Return [X, Y] of the center of cell containing provided text 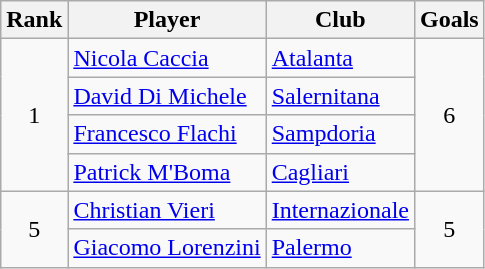
Internazionale [340, 210]
Giacomo Lorenzini [167, 248]
Atalanta [340, 58]
Christian Vieri [167, 210]
Palermo [340, 248]
Cagliari [340, 172]
Goals [449, 20]
Rank [34, 20]
Francesco Flachi [167, 134]
Nicola Caccia [167, 58]
Player [167, 20]
Sampdoria [340, 134]
Salernitana [340, 96]
6 [449, 115]
Club [340, 20]
Patrick M'Boma [167, 172]
David Di Michele [167, 96]
1 [34, 115]
